Scan for the cell matching the given text and deliver its (x, y) coordinate at center. 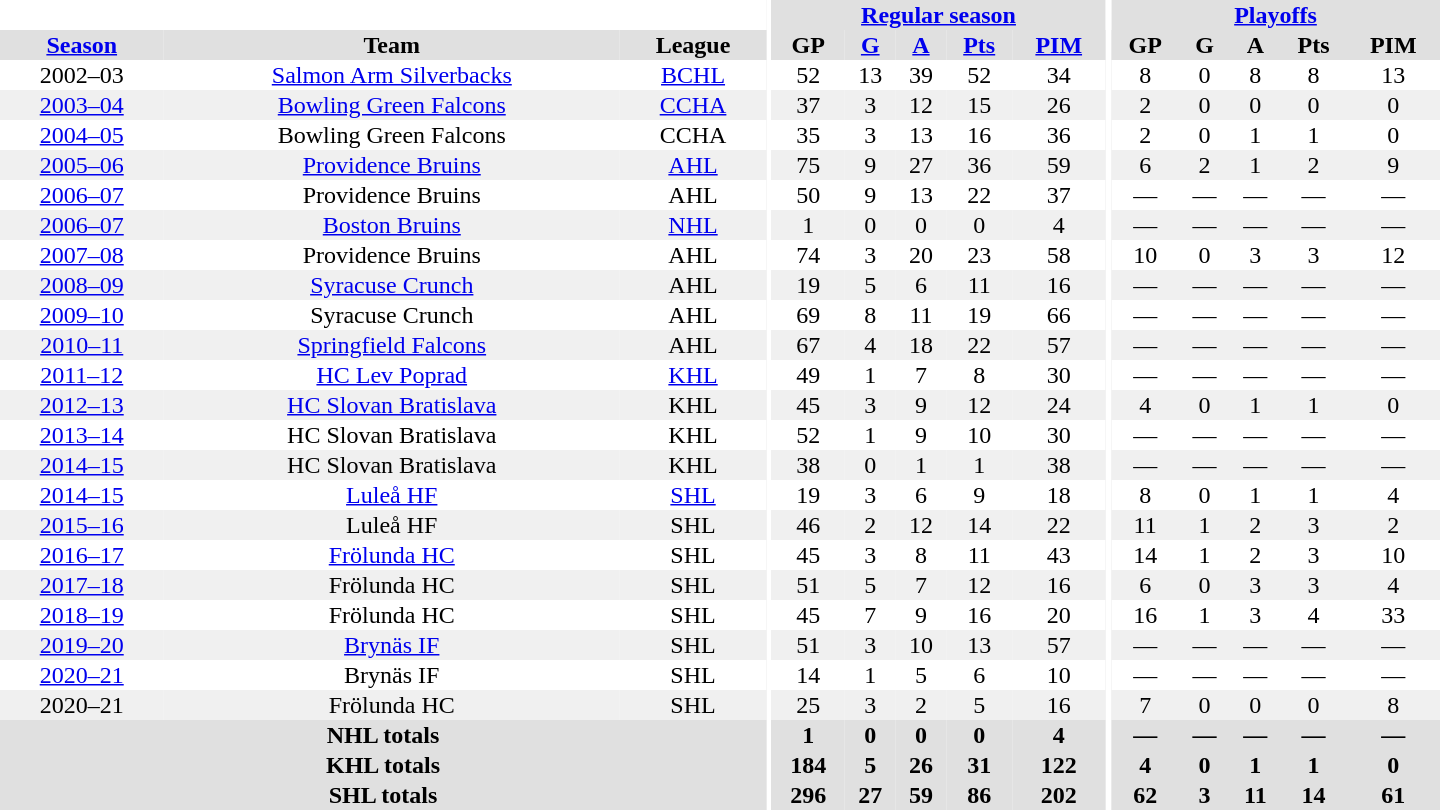
69 (808, 315)
33 (1393, 615)
Regular season (939, 15)
NHL (693, 225)
2004–05 (82, 135)
NHL totals (383, 735)
15 (979, 105)
2015–16 (82, 525)
43 (1058, 555)
50 (808, 195)
75 (808, 165)
BCHL (693, 75)
2012–13 (82, 405)
58 (1058, 255)
67 (808, 345)
31 (979, 765)
2008–09 (82, 285)
2009–10 (82, 315)
2019–20 (82, 645)
296 (808, 795)
49 (808, 375)
2003–04 (82, 105)
2017–18 (82, 585)
202 (1058, 795)
23 (979, 255)
2007–08 (82, 255)
46 (808, 525)
34 (1058, 75)
2018–19 (82, 615)
Springfield Falcons (392, 345)
KHL totals (383, 765)
2011–12 (82, 375)
61 (1393, 795)
184 (808, 765)
66 (1058, 315)
HC Lev Poprad (392, 375)
25 (808, 705)
Season (82, 45)
39 (922, 75)
122 (1058, 765)
86 (979, 795)
SHL totals (383, 795)
2013–14 (82, 435)
24 (1058, 405)
2005–06 (82, 165)
2010–11 (82, 345)
League (693, 45)
Salmon Arm Silverbacks (392, 75)
Boston Bruins (392, 225)
Playoffs (1276, 15)
35 (808, 135)
74 (808, 255)
2016–17 (82, 555)
Team (392, 45)
62 (1145, 795)
2002–03 (82, 75)
